Determine the [X, Y] coordinate at the center of the cell enclosing the given text.  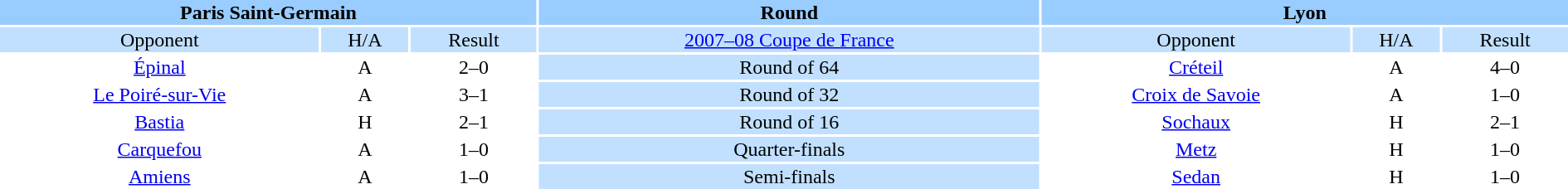
Paris Saint-Germain [269, 12]
4–0 [1505, 67]
Créteil [1196, 67]
2–0 [474, 67]
Le Poiré-sur-Vie [159, 94]
Sedan [1196, 177]
Épinal [159, 67]
Sochaux [1196, 122]
Semi-finals [790, 177]
Round of 16 [790, 122]
Round [790, 12]
Amiens [159, 177]
Round of 64 [790, 67]
Lyon [1305, 12]
Metz [1196, 149]
Bastia [159, 122]
Carquefou [159, 149]
3–1 [474, 94]
Quarter-finals [790, 149]
Round of 32 [790, 94]
Croix de Savoie [1196, 94]
2007–08 Coupe de France [790, 40]
